Find where the given text appears and provide that cell's center as (x, y) coordinate. 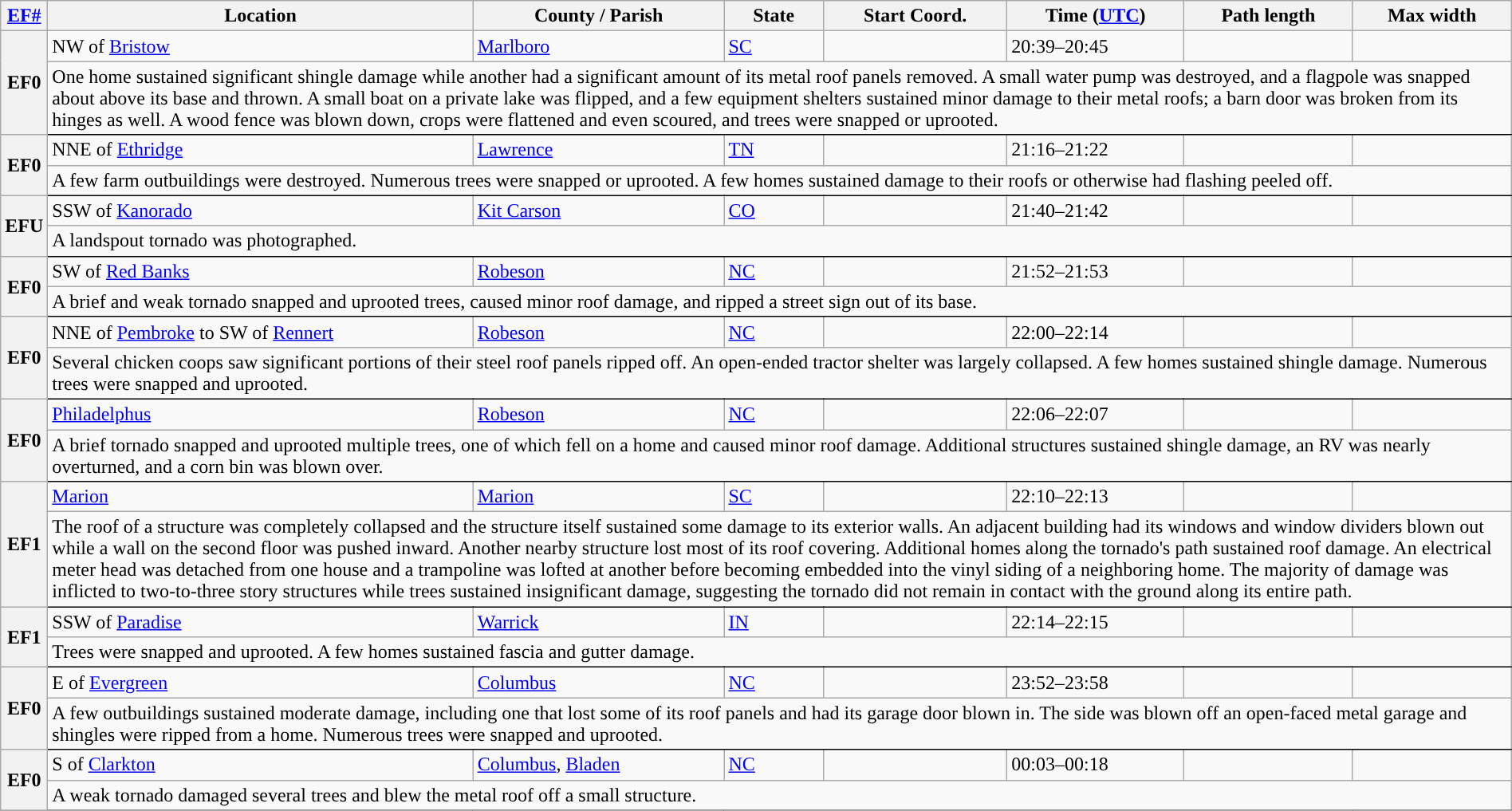
TN (774, 150)
A weak tornado damaged several trees and blew the metal roof off a small structure. (780, 795)
22:14–22:15 (1096, 622)
NW of Bristow (260, 46)
22:10–22:13 (1096, 497)
EF# (24, 16)
20:39–20:45 (1096, 46)
County / Parish (598, 16)
SSW of Paradise (260, 622)
A landspout tornado was photographed. (780, 241)
E of Evergreen (260, 683)
Start Coord. (915, 16)
IN (774, 622)
22:00–22:14 (1096, 332)
21:40–21:42 (1096, 211)
SW of Red Banks (260, 271)
NNE of Ethridge (260, 150)
Trees were snapped and uprooted. A few homes sustained fascia and gutter damage. (780, 652)
SSW of Kanorado (260, 211)
Lawrence (598, 150)
NNE of Pembroke to SW of Rennert (260, 332)
Kit Carson (598, 211)
21:52–21:53 (1096, 271)
21:16–21:22 (1096, 150)
Max width (1432, 16)
Philadelphus (260, 414)
Columbus (598, 683)
CO (774, 211)
22:06–22:07 (1096, 414)
Path length (1268, 16)
Columbus, Bladen (598, 765)
23:52–23:58 (1096, 683)
S of Clarkton (260, 765)
Time (UTC) (1096, 16)
Marlboro (598, 46)
00:03–00:18 (1096, 765)
State (774, 16)
Warrick (598, 622)
A brief and weak tornado snapped and uprooted trees, caused minor roof damage, and ripped a street sign out of its base. (780, 301)
EFU (24, 226)
Location (260, 16)
